Determine the [x, y] coordinate at the center of the cell enclosing the given text.  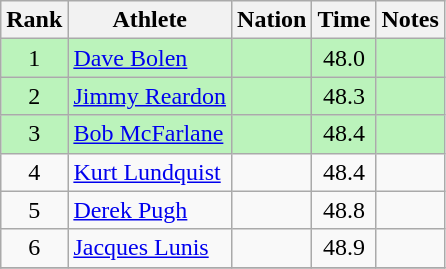
Athlete [150, 20]
Notes [410, 20]
6 [34, 248]
Jimmy Reardon [150, 96]
5 [34, 210]
48.3 [344, 96]
Nation [272, 20]
48.9 [344, 248]
48.0 [344, 58]
Kurt Lundquist [150, 172]
Rank [34, 20]
1 [34, 58]
Dave Bolen [150, 58]
4 [34, 172]
2 [34, 96]
Jacques Lunis [150, 248]
Derek Pugh [150, 210]
Bob McFarlane [150, 134]
48.8 [344, 210]
3 [34, 134]
Time [344, 20]
